Pinpoint the cell where the given text exists, returning its [x, y] midpoint coordinate. 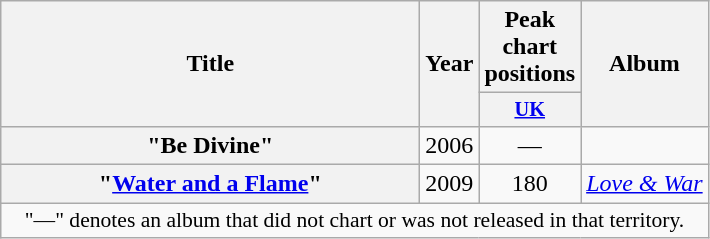
Album [645, 64]
— [530, 145]
Love & War [645, 184]
2006 [450, 145]
Title [210, 64]
"Water and a Flame" [210, 184]
Peak chart positions [530, 47]
180 [530, 184]
Year [450, 64]
"Be Divine" [210, 145]
2009 [450, 184]
"—" denotes an album that did not chart or was not released in that territory. [354, 221]
UK [530, 110]
